Extract the [X, Y] coordinate from the center of the cell holding the provided text.  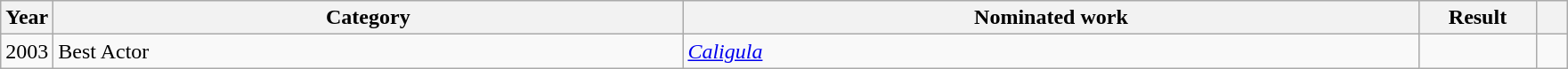
Caligula [1051, 51]
Category [369, 18]
Result [1478, 18]
Nominated work [1051, 18]
Best Actor [369, 51]
Year [27, 18]
2003 [27, 51]
